Scan for the cell matching the given text and deliver its (X, Y) coordinate at center. 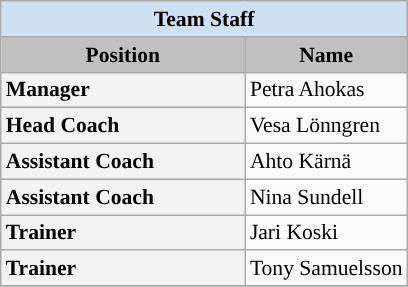
Nina Sundell (326, 197)
Tony Samuelsson (326, 269)
Vesa Lönngren (326, 126)
Jari Koski (326, 233)
Ahto Kärnä (326, 162)
Head Coach (123, 126)
Petra Ahokas (326, 90)
Name (326, 55)
Manager (123, 90)
Team Staff (204, 19)
Position (123, 55)
